Extract the [X, Y] coordinate from the center of the cell holding the provided text.  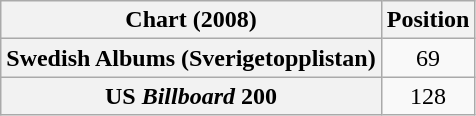
128 [428, 96]
US Billboard 200 [191, 96]
Position [428, 20]
Chart (2008) [191, 20]
69 [428, 58]
Swedish Albums (Sverigetopplistan) [191, 58]
